Pinpoint the cell where the given text exists, returning its [X, Y] midpoint coordinate. 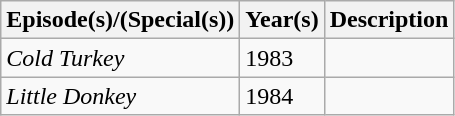
Year(s) [282, 20]
Episode(s)/(Special(s)) [120, 20]
1983 [282, 58]
Cold Turkey [120, 58]
1984 [282, 96]
Little Donkey [120, 96]
Description [389, 20]
